Identify which cell holds the provided text, then report its (x, y) central coordinate. 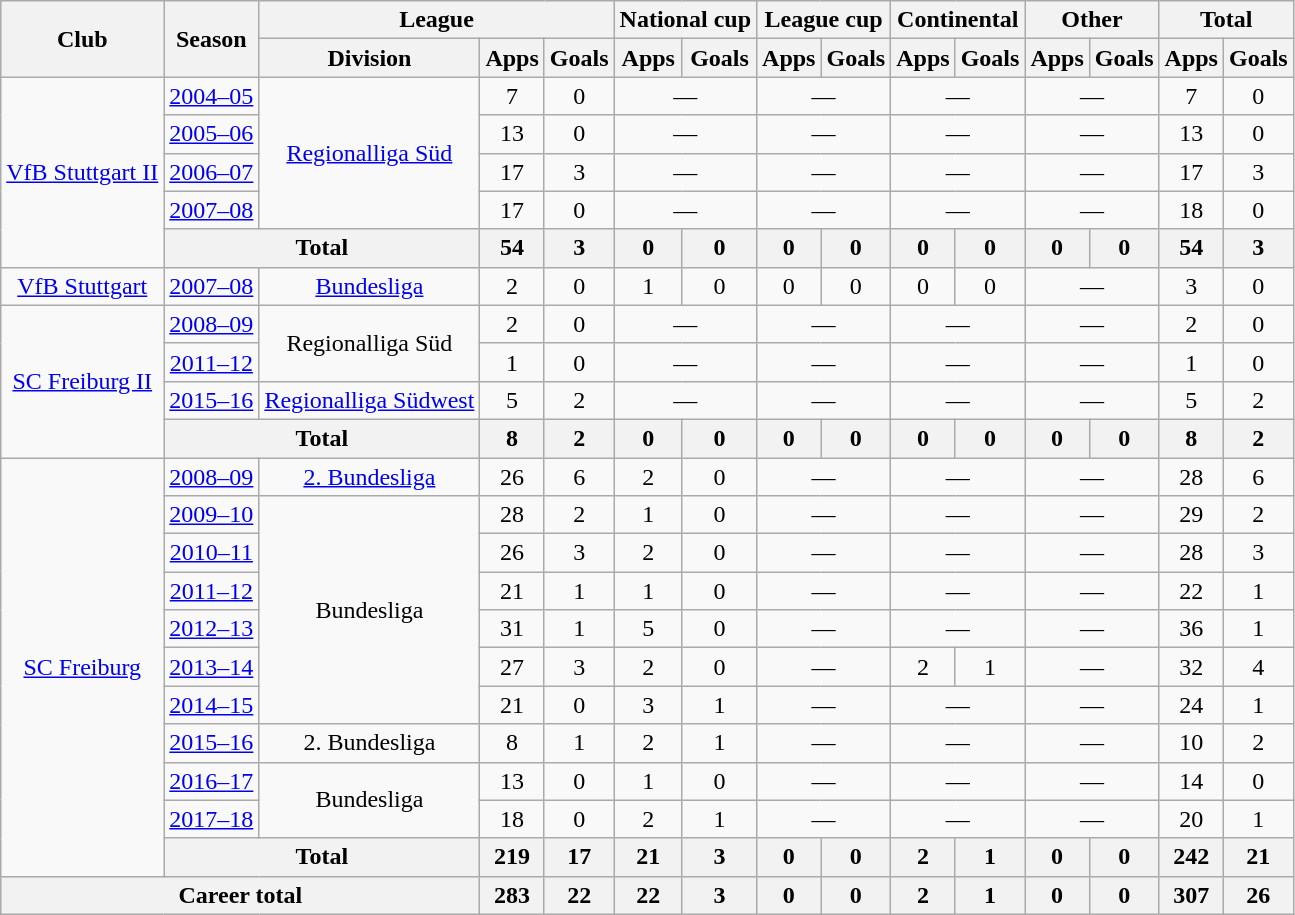
VfB Stuttgart (82, 286)
24 (1191, 705)
2017–18 (212, 819)
14 (1191, 781)
2009–10 (212, 515)
2005–06 (212, 134)
29 (1191, 515)
4 (1258, 667)
VfB Stuttgart II (82, 172)
Division (370, 58)
SC Freiburg (82, 668)
283 (512, 895)
National cup (685, 20)
36 (1191, 629)
League cup (824, 20)
242 (1191, 857)
27 (512, 667)
SC Freiburg II (82, 381)
219 (512, 857)
31 (512, 629)
2016–17 (212, 781)
Career total (240, 895)
2010–11 (212, 553)
Regionalliga Südwest (370, 400)
307 (1191, 895)
Club (82, 39)
Other (1092, 20)
Season (212, 39)
20 (1191, 819)
2004–05 (212, 96)
Continental (958, 20)
10 (1191, 743)
2013–14 (212, 667)
2006–07 (212, 172)
League (436, 20)
32 (1191, 667)
2012–13 (212, 629)
2014–15 (212, 705)
